Return [X, Y] of the center of cell containing provided text 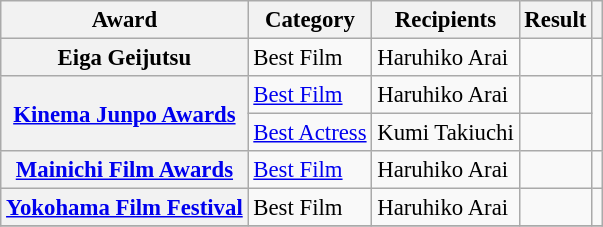
Eiga Geijutsu [124, 58]
Kinema Junpo Awards [124, 114]
Award [124, 20]
Category [310, 20]
Result [556, 20]
Yokohama Film Festival [124, 208]
Kumi Takiuchi [446, 133]
Recipients [446, 20]
Mainichi Film Awards [124, 170]
Best Actress [310, 133]
